Capture the cell that displays the provided text and extract its (x, y) central coordinate. 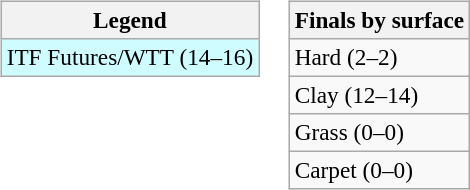
Carpet (0–0) (379, 171)
Grass (0–0) (379, 133)
Hard (2–2) (379, 57)
ITF Futures/WTT (14–16) (130, 57)
Clay (12–14) (379, 95)
Finals by surface (379, 20)
Legend (130, 20)
